Return [x, y] of the center of cell containing provided text 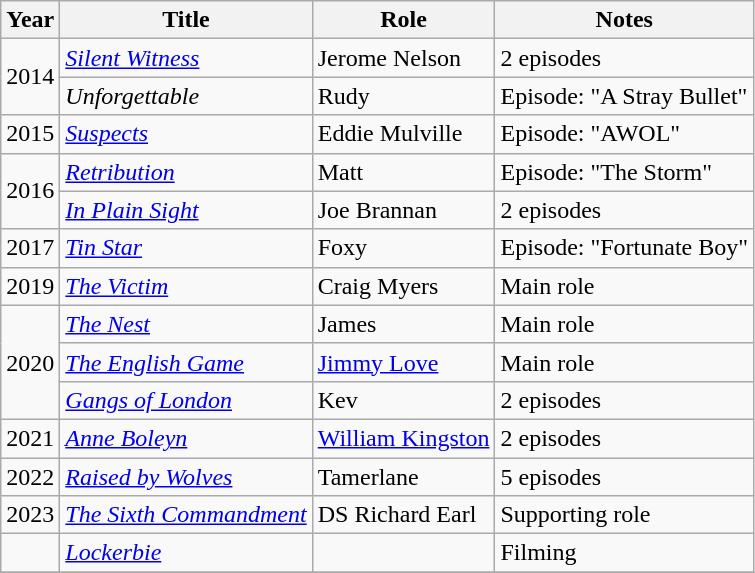
Supporting role [624, 515]
DS Richard Earl [404, 515]
Filming [624, 553]
Anne Boleyn [186, 438]
Retribution [186, 172]
Gangs of London [186, 400]
Kev [404, 400]
2020 [30, 362]
Eddie Mulville [404, 134]
2016 [30, 191]
Title [186, 20]
Raised by Wolves [186, 477]
2017 [30, 248]
Jimmy Love [404, 362]
Joe Brannan [404, 210]
Episode: "The Storm" [624, 172]
In Plain Sight [186, 210]
Unforgettable [186, 96]
James [404, 324]
Tamerlane [404, 477]
William Kingston [404, 438]
Lockerbie [186, 553]
The English Game [186, 362]
Episode: "A Stray Bullet" [624, 96]
2021 [30, 438]
2022 [30, 477]
Foxy [404, 248]
Matt [404, 172]
2014 [30, 77]
Year [30, 20]
Role [404, 20]
Rudy [404, 96]
Jerome Nelson [404, 58]
The Sixth Commandment [186, 515]
The Nest [186, 324]
Notes [624, 20]
Craig Myers [404, 286]
2019 [30, 286]
Tin Star [186, 248]
The Victim [186, 286]
Silent Witness [186, 58]
Episode: "AWOL" [624, 134]
5 episodes [624, 477]
2015 [30, 134]
2023 [30, 515]
Episode: "Fortunate Boy" [624, 248]
Suspects [186, 134]
